Detect which cell encompasses the target text, then output its [X, Y] center coordinate. 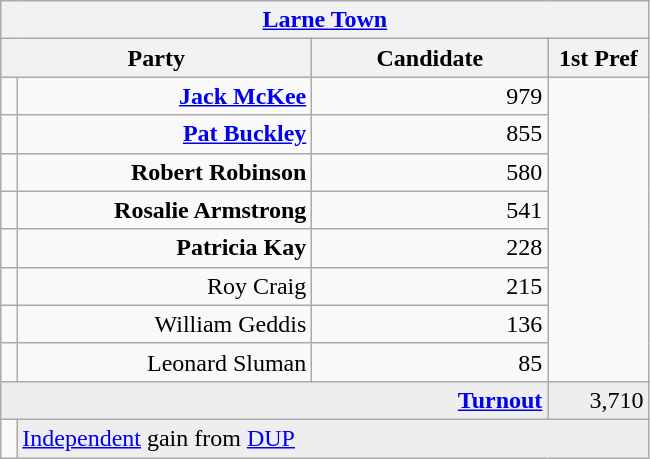
Turnout [274, 400]
William Geddis [164, 324]
Independent gain from DUP [333, 438]
228 [430, 248]
541 [430, 210]
136 [430, 324]
Party [156, 58]
1st Pref [598, 58]
Leonard Sluman [164, 362]
979 [430, 96]
580 [430, 172]
85 [430, 362]
3,710 [598, 400]
Pat Buckley [164, 134]
Candidate [430, 58]
Larne Town [325, 20]
Jack McKee [164, 96]
Rosalie Armstrong [164, 210]
Patricia Kay [164, 248]
855 [430, 134]
Roy Craig [164, 286]
Robert Robinson [164, 172]
215 [430, 286]
